Capture the cell that displays the provided text and extract its (X, Y) central coordinate. 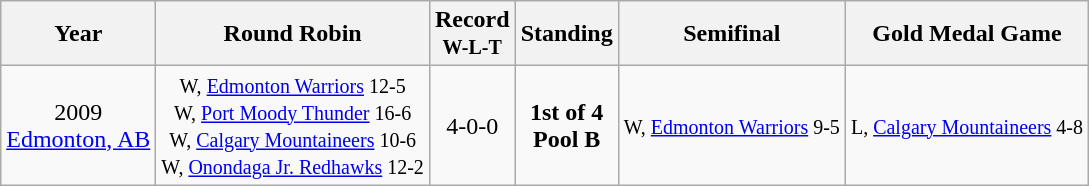
2009Edmonton, AB (78, 126)
Round Robin (293, 34)
Semifinal (732, 34)
W, Edmonton Warriors 12-5W, Port Moody Thunder 16-6W, Calgary Mountaineers 10-6W, Onondaga Jr. Redhawks 12-2 (293, 126)
1st of 4Pool B (566, 126)
Year (78, 34)
L, Calgary Mountaineers 4-8 (966, 126)
W, Edmonton Warriors 9-5 (732, 126)
4-0-0 (472, 126)
RecordW-L-T (472, 34)
Standing (566, 34)
Gold Medal Game (966, 34)
